Return the (x, y) coordinate for the center point of the cell that contains the specified text.  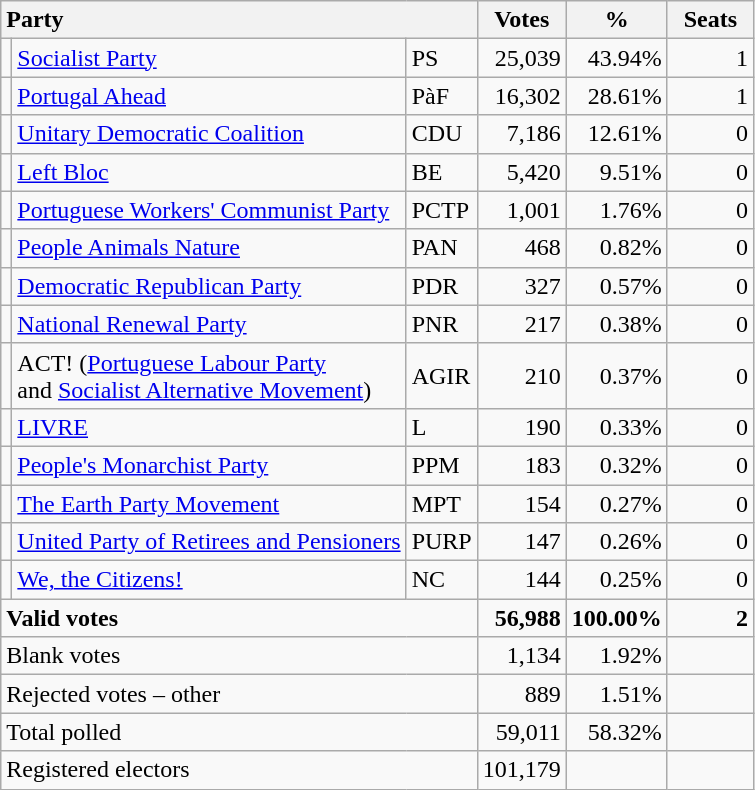
Socialist Party (209, 58)
0.25% (616, 580)
PCTP (442, 210)
25,039 (522, 58)
People's Monarchist Party (209, 465)
0.33% (616, 427)
147 (522, 542)
PS (442, 58)
9.51% (616, 172)
AGIR (442, 376)
% (616, 20)
We, the Citizens! (209, 580)
Seats (710, 20)
National Renewal Party (209, 324)
183 (522, 465)
United Party of Retirees and Pensioners (209, 542)
Portuguese Workers' Communist Party (209, 210)
0.27% (616, 503)
PDR (442, 286)
PPM (442, 465)
100.00% (616, 618)
0.26% (616, 542)
0.57% (616, 286)
217 (522, 324)
LIVRE (209, 427)
Registered electors (239, 770)
Democratic Republican Party (209, 286)
0.32% (616, 465)
Valid votes (239, 618)
MPT (442, 503)
People Animals Nature (209, 248)
L (442, 427)
1.92% (616, 656)
Total polled (239, 732)
0.37% (616, 376)
Votes (522, 20)
PàF (442, 96)
7,186 (522, 134)
NC (442, 580)
The Earth Party Movement (209, 503)
Party (239, 20)
16,302 (522, 96)
56,988 (522, 618)
Blank votes (239, 656)
144 (522, 580)
59,011 (522, 732)
BE (442, 172)
Portugal Ahead (209, 96)
1.76% (616, 210)
5,420 (522, 172)
28.61% (616, 96)
190 (522, 427)
58.32% (616, 732)
0.38% (616, 324)
Unitary Democratic Coalition (209, 134)
43.94% (616, 58)
468 (522, 248)
889 (522, 694)
2 (710, 618)
0.82% (616, 248)
1,001 (522, 210)
1.51% (616, 694)
CDU (442, 134)
PAN (442, 248)
PNR (442, 324)
101,179 (522, 770)
210 (522, 376)
154 (522, 503)
Rejected votes – other (239, 694)
Left Bloc (209, 172)
PURP (442, 542)
12.61% (616, 134)
ACT! (Portuguese Labour Partyand Socialist Alternative Movement) (209, 376)
327 (522, 286)
1,134 (522, 656)
